Detect which cell encompasses the target text, then output its (X, Y) center coordinate. 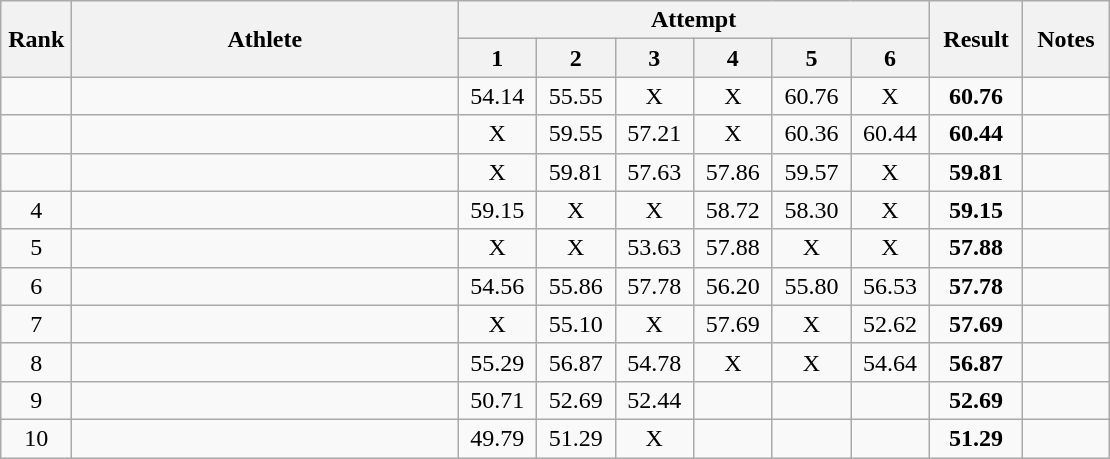
Notes (1066, 39)
58.72 (734, 210)
49.79 (498, 438)
52.62 (890, 324)
1 (498, 58)
2 (576, 58)
59.55 (576, 134)
53.63 (654, 248)
Attempt (694, 20)
57.63 (654, 172)
54.56 (498, 286)
10 (36, 438)
55.29 (498, 362)
50.71 (498, 400)
56.53 (890, 286)
55.55 (576, 96)
55.10 (576, 324)
Athlete (265, 39)
55.86 (576, 286)
7 (36, 324)
54.64 (890, 362)
54.78 (654, 362)
55.80 (812, 286)
52.44 (654, 400)
60.36 (812, 134)
59.57 (812, 172)
58.30 (812, 210)
3 (654, 58)
57.86 (734, 172)
8 (36, 362)
9 (36, 400)
57.21 (654, 134)
56.20 (734, 286)
54.14 (498, 96)
Result (976, 39)
Rank (36, 39)
